Detect which cell encompasses the target text, then output its (x, y) center coordinate. 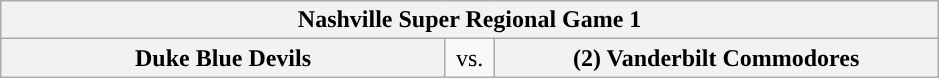
Nashville Super Regional Game 1 (470, 20)
vs. (470, 58)
Duke Blue Devils (224, 58)
(2) Vanderbilt Commodores (716, 58)
